Locate the cell with the specified text and output its (X, Y) center coordinate. 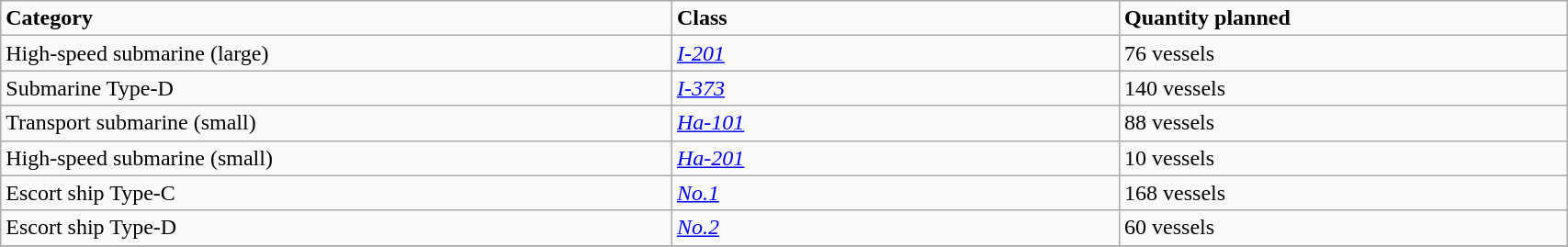
Category (336, 18)
Ha-201 (895, 158)
Transport submarine (small) (336, 123)
10 vessels (1343, 158)
High-speed submarine (small) (336, 158)
High-speed submarine (large) (336, 53)
I-373 (895, 88)
No.2 (895, 228)
Class (895, 18)
76 vessels (1343, 53)
No.1 (895, 193)
Escort ship Type-C (336, 193)
168 vessels (1343, 193)
Escort ship Type-D (336, 228)
Quantity planned (1343, 18)
140 vessels (1343, 88)
I-201 (895, 53)
Submarine Type-D (336, 88)
Ha-101 (895, 123)
60 vessels (1343, 228)
88 vessels (1343, 123)
